Return (X, Y) of the center of cell containing provided text 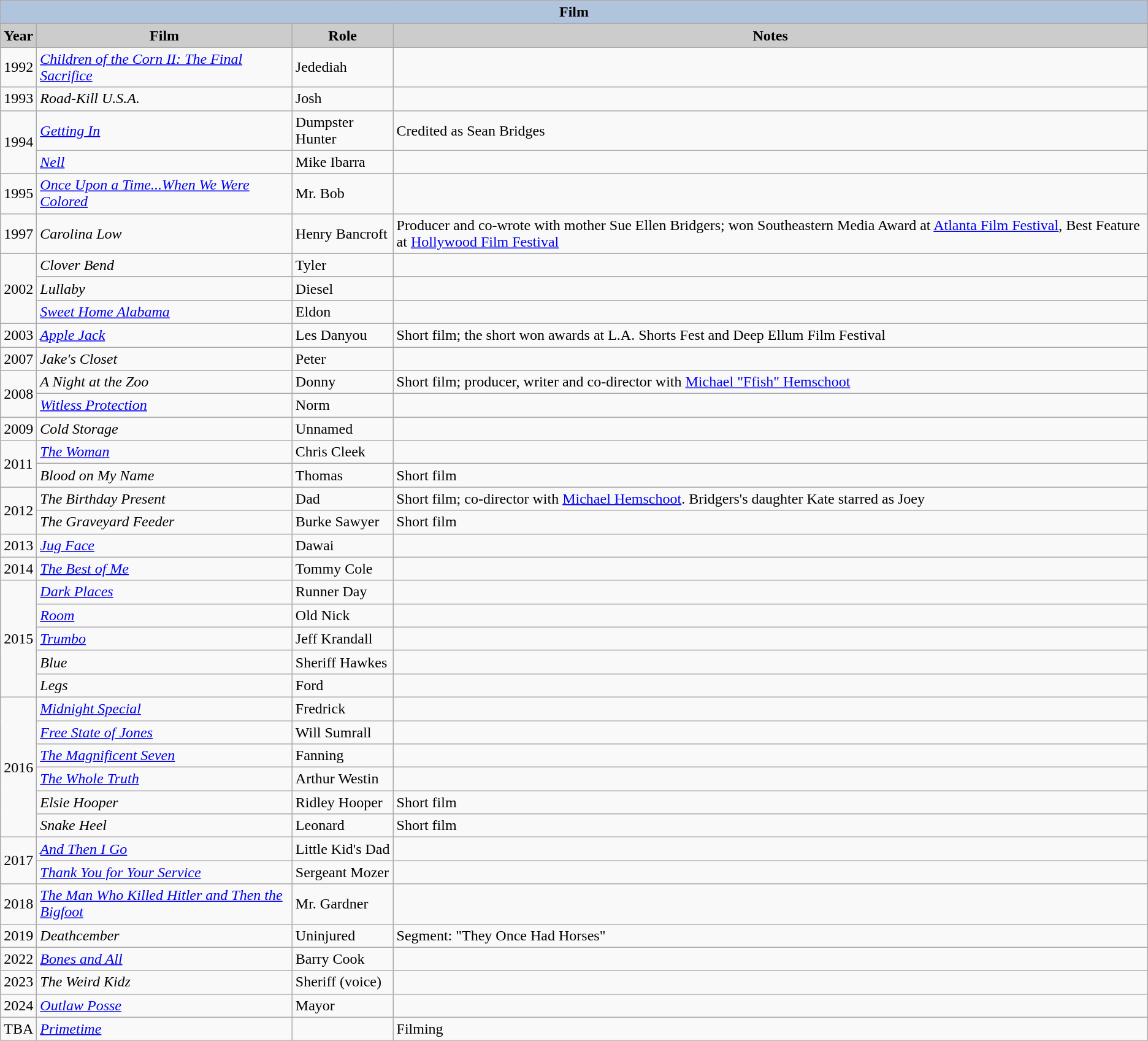
Jedediah (342, 67)
2017 (18, 861)
Runner Day (342, 592)
Mr. Gardner (342, 904)
Will Sumrall (342, 732)
The Graveyard Feeder (164, 522)
Dark Places (164, 592)
Legs (164, 685)
A Night at the Zoo (164, 382)
2009 (18, 429)
Josh (342, 99)
Witless Protection (164, 405)
The Best of Me (164, 569)
Deathcember (164, 935)
The Weird Kidz (164, 982)
2022 (18, 959)
The Man Who Killed Hitler and Then the Bigfoot (164, 904)
Mr. Bob (342, 194)
Ridley Hooper (342, 802)
Short film; producer, writer and co-director with Michael "Ffish" Hemschoot (770, 382)
Mike Ibarra (342, 162)
The Whole Truth (164, 779)
TBA (18, 1029)
Thank You for Your Service (164, 872)
Credited as Sean Bridges (770, 130)
Peter (342, 359)
Notes (770, 36)
Uninjured (342, 935)
Dawai (342, 545)
Producer and co-wrote with mother Sue Ellen Bridgers; won Southeastern Media Award at Atlanta Film Festival, Best Feature at Hollywood Film Festival (770, 233)
Cold Storage (164, 429)
Burke Sawyer (342, 522)
2008 (18, 394)
Barry Cook (342, 959)
Chris Cleek (342, 452)
Jug Face (164, 545)
Role (342, 36)
Sergeant Mozer (342, 872)
Sheriff (voice) (342, 982)
The Magnificent Seven (164, 756)
2007 (18, 359)
Mayor (342, 1005)
Fanning (342, 756)
Outlaw Posse (164, 1005)
Clover Bend (164, 265)
Unnamed (342, 429)
Year (18, 36)
The Birthday Present (164, 499)
1994 (18, 142)
Lullaby (164, 288)
Short film; the short won awards at L.A. Shorts Fest and Deep Ellum Film Festival (770, 335)
Carolina Low (164, 233)
Diesel (342, 288)
Apple Jack (164, 335)
1995 (18, 194)
Blue (164, 662)
2012 (18, 510)
Leonard (342, 826)
2002 (18, 288)
Henry Bancroft (342, 233)
2024 (18, 1005)
And Then I Go (164, 849)
Short film; co-director with Michael Hemschoot. Bridgers's daughter Kate starred as Joey (770, 499)
Little Kid's Dad (342, 849)
2015 (18, 639)
Free State of Jones (164, 732)
Jake's Closet (164, 359)
Fredrick (342, 709)
Jeff Krandall (342, 639)
2016 (18, 767)
1992 (18, 67)
Donny (342, 382)
Children of the Corn II: The Final Sacrifice (164, 67)
Filming (770, 1029)
Nell (164, 162)
Snake Heel (164, 826)
Ford (342, 685)
Blood on My Name (164, 475)
Room (164, 615)
Arthur Westin (342, 779)
Dumpster Hunter (342, 130)
Elsie Hooper (164, 802)
Trumbo (164, 639)
Bones and All (164, 959)
2014 (18, 569)
Midnight Special (164, 709)
2003 (18, 335)
2019 (18, 935)
Tommy Cole (342, 569)
2018 (18, 904)
The Woman (164, 452)
2013 (18, 545)
1997 (18, 233)
2011 (18, 464)
Sheriff Hawkes (342, 662)
Road-Kill U.S.A. (164, 99)
2023 (18, 982)
Les Danyou (342, 335)
Old Nick (342, 615)
Primetime (164, 1029)
Sweet Home Alabama (164, 312)
Tyler (342, 265)
Thomas (342, 475)
Segment: "They Once Had Horses" (770, 935)
Dad (342, 499)
Norm (342, 405)
1993 (18, 99)
Eldon (342, 312)
Once Upon a Time...When We Were Colored (164, 194)
Getting In (164, 130)
